For the text-containing cell, return its midpoint in [X, Y] coordinate format. 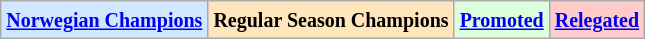
Norwegian Champions [104, 20]
Regular Season Champions [331, 20]
Relegated [596, 20]
Promoted [502, 20]
